Output the (X, Y) coordinate of the center of the cell containing the given text.  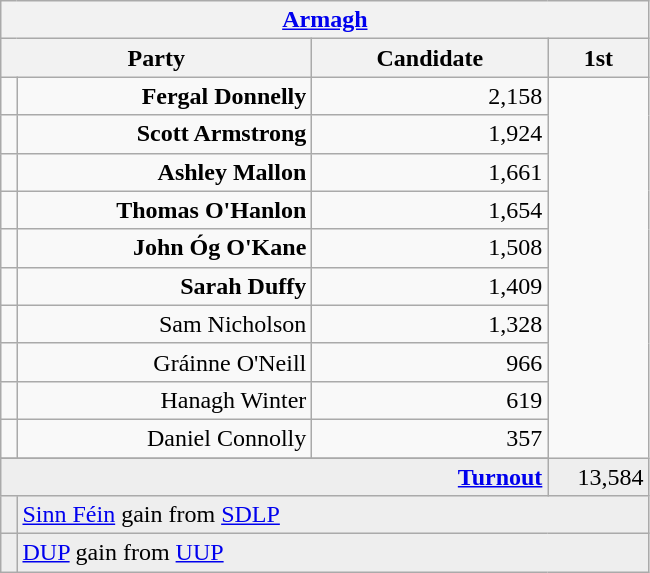
Ashley Mallon (164, 172)
357 (430, 438)
Daniel Connolly (164, 438)
1,654 (430, 210)
Fergal Donnelly (164, 96)
Turnout (274, 477)
619 (430, 400)
1,661 (430, 172)
Candidate (430, 58)
1,409 (430, 286)
2,158 (430, 96)
966 (430, 362)
Gráinne O'Neill (164, 362)
Hanagh Winter (164, 400)
13,584 (598, 477)
DUP gain from UUP (333, 553)
1,924 (430, 134)
1,328 (430, 324)
Sinn Féin gain from SDLP (333, 515)
Sarah Duffy (164, 286)
Scott Armstrong (164, 134)
Armagh (325, 20)
Thomas O'Hanlon (164, 210)
1,508 (430, 248)
John Óg O'Kane (164, 248)
1st (598, 58)
Sam Nicholson (164, 324)
Party (156, 58)
